For the text-containing cell, return its midpoint in [x, y] coordinate format. 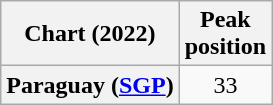
Chart (2022) [90, 34]
Paraguay (SGP) [90, 85]
Peakposition [225, 34]
33 [225, 85]
